Find where the given text appears and provide that cell's center as [X, Y] coordinate. 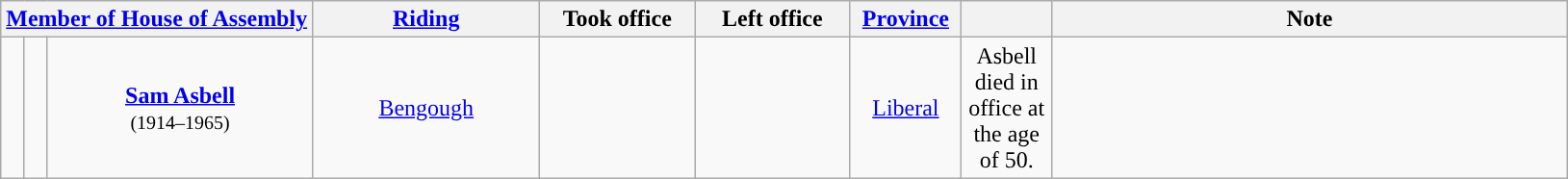
Left office [772, 19]
Province [906, 19]
Note [1309, 19]
Sam Asbell(1914–1965) [179, 108]
Bengough [426, 108]
Riding [426, 19]
Took office [618, 19]
Asbell died in office at the age of 50. [1007, 108]
Member of House of Assembly [157, 19]
Liberal [906, 108]
